Capture the cell that displays the provided text and extract its (X, Y) central coordinate. 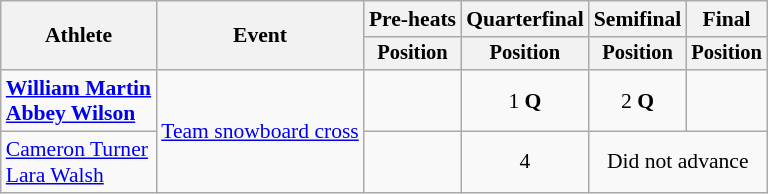
Did not advance (678, 162)
2 Q (638, 100)
Event (260, 36)
1 Q (525, 100)
4 (525, 162)
Pre-heats (412, 19)
William MartinAbbey Wilson (78, 100)
Team snowboard cross (260, 131)
Quarterfinal (525, 19)
Cameron TurnerLara Walsh (78, 162)
Semifinal (638, 19)
Final (726, 19)
Athlete (78, 36)
